From the cell containing the given text, extract its center point as [X, Y] coordinate. 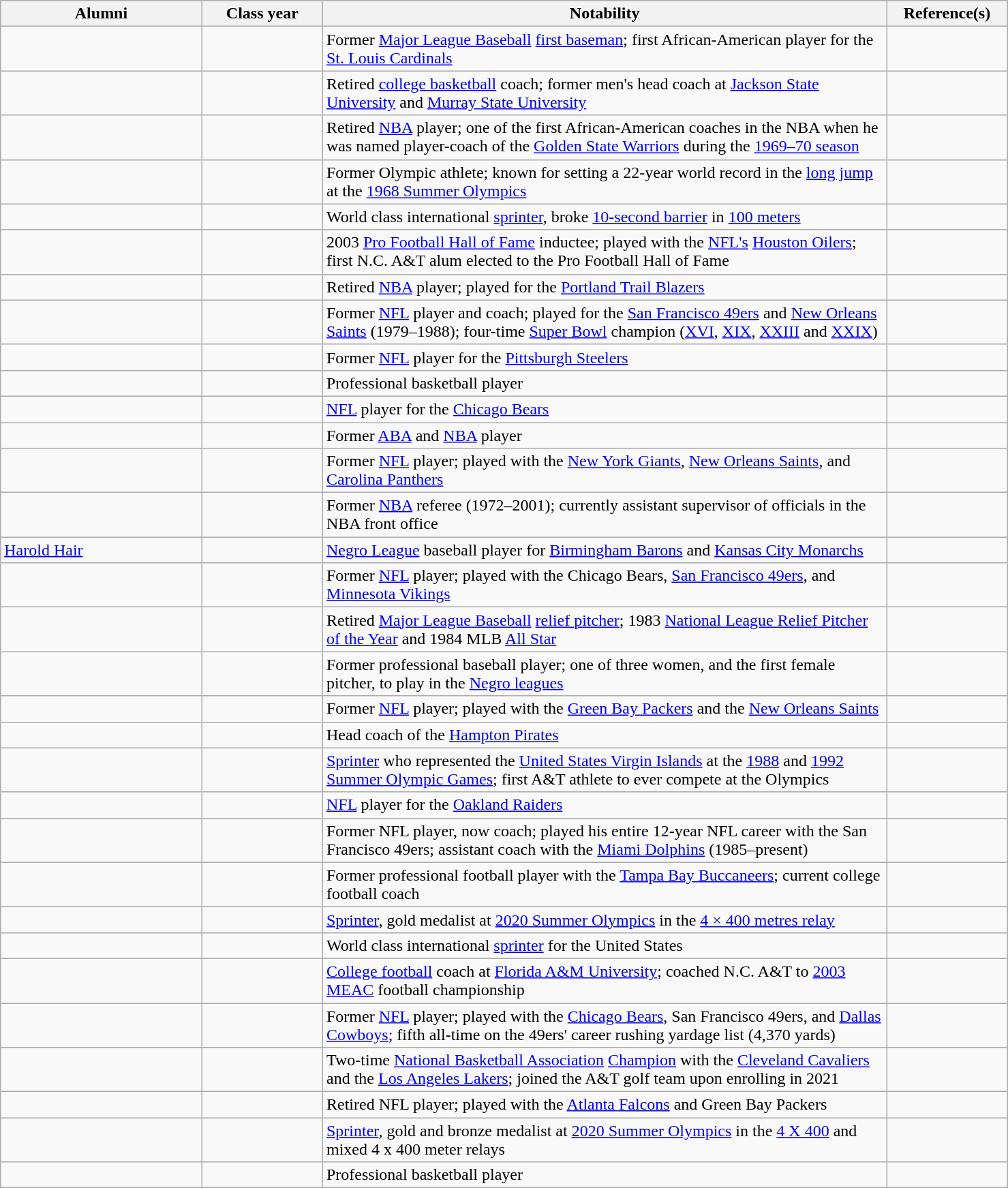
Retired NFL player; played with the Atlanta Falcons and Green Bay Packers [604, 1105]
College football coach at Florida A&M University; coached N.C. A&T to 2003 MEAC football championship [604, 980]
NFL player for the Chicago Bears [604, 409]
Former NBA referee (1972–2001); currently assistant supervisor of officials in the NBA front office [604, 515]
Alumni [101, 14]
Former NFL player; played with the New York Giants, New Orleans Saints, and Carolina Panthers [604, 470]
NFL player for the Oakland Raiders [604, 805]
Former NFL player; played with the Chicago Bears, San Francisco 49ers, and Minnesota Vikings [604, 585]
Former professional football player with the Tampa Bay Buccaneers; current college football coach [604, 885]
Former NFL player; played with the Green Bay Packers and the New Orleans Saints [604, 709]
2003 Pro Football Hall of Fame inductee; played with the NFL's Houston Oilers; first N.C. A&T alum elected to the Pro Football Hall of Fame [604, 252]
Former ABA and NBA player [604, 436]
Retired Major League Baseball relief pitcher; 1983 National League Relief Pitcher of the Year and 1984 MLB All Star [604, 630]
Retired college basketball coach; former men's head coach at Jackson State University and Murray State University [604, 93]
Harold Hair [101, 550]
Retired NBA player; played for the Portland Trail Blazers [604, 287]
Head coach of the Hampton Pirates [604, 735]
Former Major League Baseball first baseman; first African-American player for the St. Louis Cardinals [604, 49]
Former Olympic athlete; known for setting a 22-year world record in the long jump at the 1968 Summer Olympics [604, 181]
Former professional baseball player; one of three women, and the first female pitcher, to play in the Negro leagues [604, 673]
Sprinter, gold and bronze medalist at 2020 Summer Olympics in the 4 X 400 and mixed 4 x 400 meter relays [604, 1140]
Sprinter, gold medalist at 2020 Summer Olympics in the 4 × 400 metres relay [604, 919]
Former NFL player for the Pittsburgh Steelers [604, 357]
Reference(s) [947, 14]
Notability [604, 14]
World class international sprinter, broke 10-second barrier in 100 meters [604, 217]
World class international sprinter for the United States [604, 945]
Negro League baseball player for Birmingham Barons and Kansas City Monarchs [604, 550]
Class year [262, 14]
